Return the [x, y] coordinate for the center point of the cell that contains the specified text.  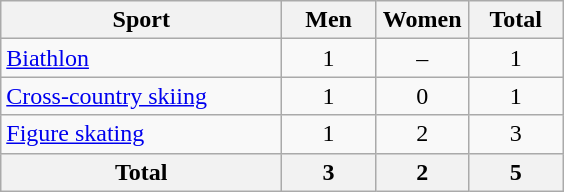
Men [329, 20]
Figure skating [142, 134]
Cross-country skiing [142, 96]
Women [422, 20]
0 [422, 96]
5 [516, 172]
Biathlon [142, 58]
– [422, 58]
Sport [142, 20]
